Detect which cell encompasses the target text, then output its [X, Y] center coordinate. 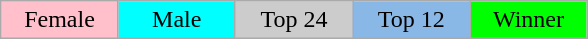
Male [176, 20]
Female [60, 20]
Top 24 [294, 20]
Winner [528, 20]
Top 12 [412, 20]
